Locate the cell with the specified text and output its (x, y) center coordinate. 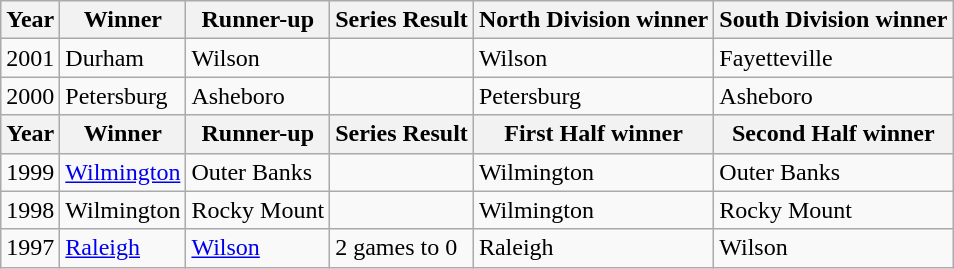
Durham (123, 58)
2000 (30, 96)
1999 (30, 172)
South Division winner (834, 20)
1998 (30, 210)
Second Half winner (834, 134)
North Division winner (593, 20)
First Half winner (593, 134)
Fayetteville (834, 58)
1997 (30, 248)
2 games to 0 (402, 248)
2001 (30, 58)
